Extract the [X, Y] coordinate from the center of the cell holding the provided text.  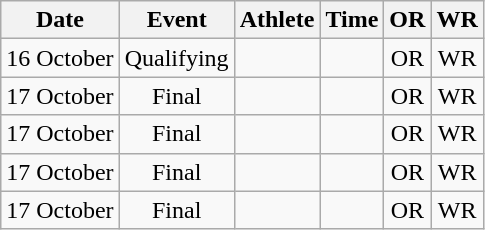
Qualifying [176, 58]
Event [176, 20]
Time [352, 20]
Date [60, 20]
16 October [60, 58]
Athlete [277, 20]
